Pinpoint the cell where the given text exists, returning its [X, Y] midpoint coordinate. 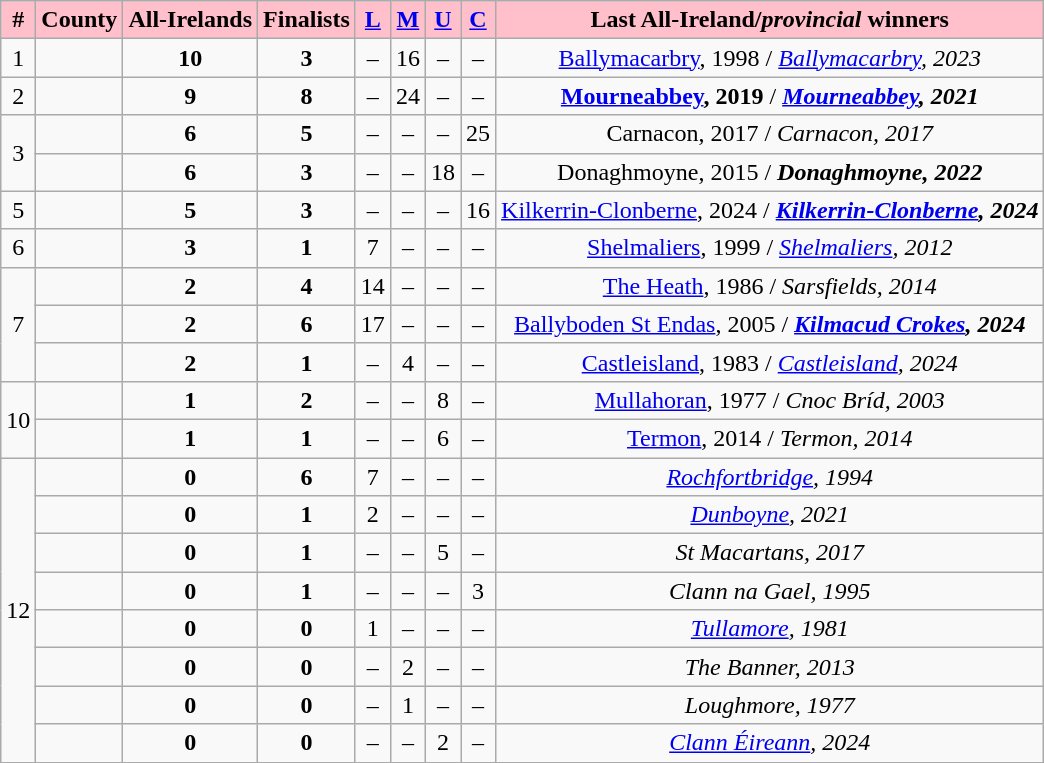
C [478, 20]
Ballymacarbry, 1998 / Ballymacarbry, 2023 [770, 58]
9 [190, 96]
The Heath, 1986 / Sarsfields, 2014 [770, 286]
Finalists [307, 20]
Clann Éireann, 2024 [770, 743]
Ballyboden St Endas, 2005 / Kilmacud Crokes, 2024 [770, 324]
Rochfortbridge, 1994 [770, 477]
Dunboyne, 2021 [770, 515]
25 [478, 134]
St Macartans, 2017 [770, 553]
Mullahoran, 1977 / Cnoc Bríd, 2003 [770, 400]
Kilkerrin-Clonberne, 2024 / Kilkerrin-Clonberne, 2024 [770, 210]
County [80, 20]
Termon, 2014 / Termon, 2014 [770, 438]
24 [408, 96]
18 [442, 172]
M [408, 20]
The Banner, 2013 [770, 667]
17 [372, 324]
12 [18, 610]
Clann na Gael, 1995 [770, 591]
L [372, 20]
Castleisland, 1983 / Castleisland, 2024 [770, 362]
Mourneabbey, 2019 / Mourneabbey, 2021 [770, 96]
All-Irelands [190, 20]
Shelmaliers, 1999 / Shelmaliers, 2012 [770, 248]
# [18, 20]
Last All-Ireland/provincial winners [770, 20]
Loughmore, 1977 [770, 705]
Carnacon, 2017 / Carnacon, 2017 [770, 134]
Donaghmoyne, 2015 / Donaghmoyne, 2022 [770, 172]
14 [372, 286]
U [442, 20]
Tullamore, 1981 [770, 629]
